Scan for the cell matching the given text and deliver its (x, y) coordinate at center. 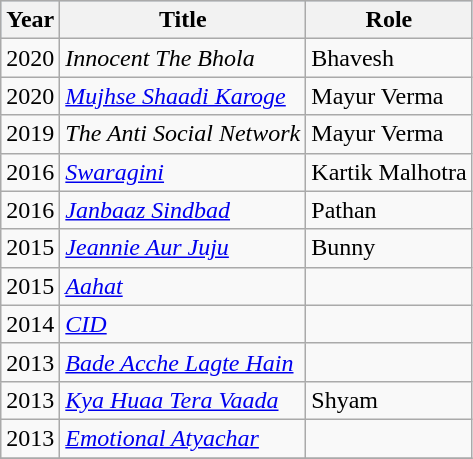
Shyam (389, 400)
Swaragini (183, 172)
Kya Huaa Tera Vaada (183, 400)
2014 (30, 324)
Bhavesh (389, 58)
Title (183, 20)
Aahat (183, 286)
Janbaaz Sindbad (183, 210)
Role (389, 20)
Bade Acche Lagte Hain (183, 362)
Jeannie Aur Juju (183, 248)
Emotional Atyachar (183, 438)
Kartik Malhotra (389, 172)
2019 (30, 134)
Year (30, 20)
Bunny (389, 248)
The Anti Social Network (183, 134)
CID (183, 324)
Pathan (389, 210)
Innocent The Bhola (183, 58)
Mujhse Shaadi Karoge (183, 96)
